From the cell containing the given text, extract its center point as [X, Y] coordinate. 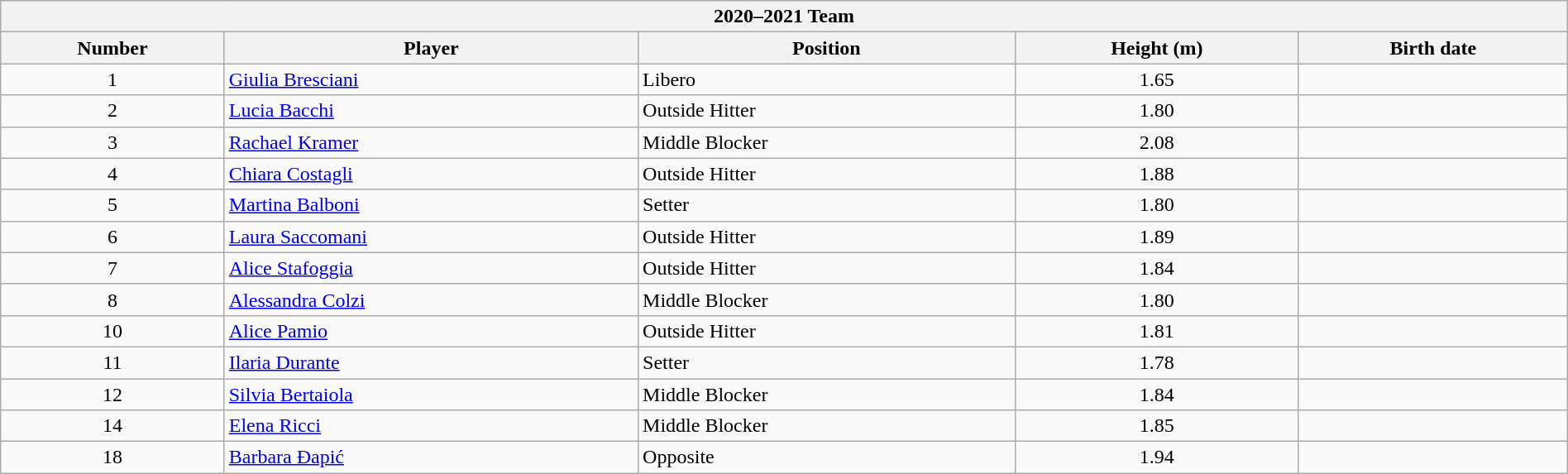
1.89 [1156, 237]
Opposite [827, 457]
4 [112, 174]
Chiara Costagli [431, 174]
Elena Ricci [431, 426]
8 [112, 299]
Player [431, 48]
5 [112, 205]
1.94 [1156, 457]
Silvia Bertaiola [431, 395]
2020–2021 Team [784, 17]
Lucia Bacchi [431, 111]
Giulia Bresciani [431, 79]
3 [112, 142]
Alice Stafoggia [431, 268]
1.85 [1156, 426]
Number [112, 48]
2.08 [1156, 142]
Rachael Kramer [431, 142]
Position [827, 48]
11 [112, 362]
Alice Pamio [431, 331]
Martina Balboni [431, 205]
Birth date [1432, 48]
2 [112, 111]
Ilaria Durante [431, 362]
Libero [827, 79]
7 [112, 268]
1.65 [1156, 79]
Alessandra Colzi [431, 299]
Height (m) [1156, 48]
6 [112, 237]
12 [112, 395]
1.81 [1156, 331]
1.78 [1156, 362]
Barbara Đapić [431, 457]
1 [112, 79]
1.88 [1156, 174]
14 [112, 426]
18 [112, 457]
Laura Saccomani [431, 237]
10 [112, 331]
